Extract the [x, y] coordinate from the center of the cell holding the provided text.  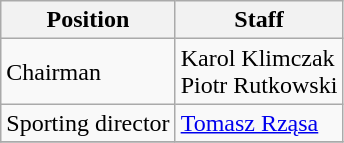
Chairman [88, 72]
Tomasz Rząsa [259, 123]
Position [88, 20]
Staff [259, 20]
Sporting director [88, 123]
Karol Klimczak Piotr Rutkowski [259, 72]
